Capture the cell that displays the provided text and extract its (X, Y) central coordinate. 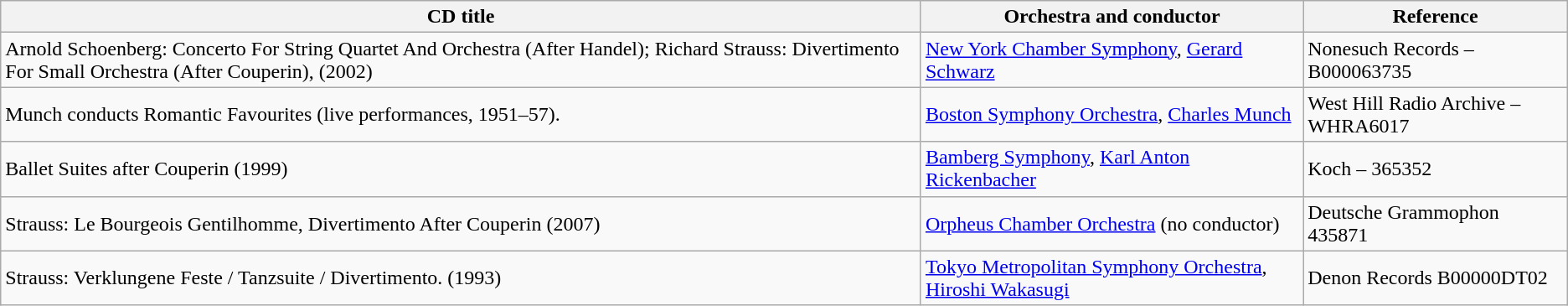
Orchestra and conductor (1112, 17)
West Hill Radio Archive – WHRA6017 (1436, 114)
Tokyo Metropolitan Symphony Orchestra, Hiroshi Wakasugi (1112, 278)
Reference (1436, 17)
Munch conducts Romantic Favourites (live performances, 1951–57). (461, 114)
Nonesuch Records – B000063735 (1436, 60)
Strauss: Verklungene Feste / Tanzsuite / Divertimento. (1993) (461, 278)
Orpheus Chamber Orchestra (no conductor) (1112, 223)
Ballet Suites after Couperin (1999) (461, 169)
New York Chamber Symphony, Gerard Schwarz (1112, 60)
Koch – 365352 (1436, 169)
Deutsche Grammophon 435871 (1436, 223)
CD title (461, 17)
Strauss: Le Bourgeois Gentilhomme, Divertimento After Couperin (2007) (461, 223)
Denon Records B00000DT02 (1436, 278)
Bamberg Symphony, Karl Anton Rickenbacher (1112, 169)
Boston Symphony Orchestra, Charles Munch (1112, 114)
